Search for the cell housing the specified text and yield its (x, y) center coordinate. 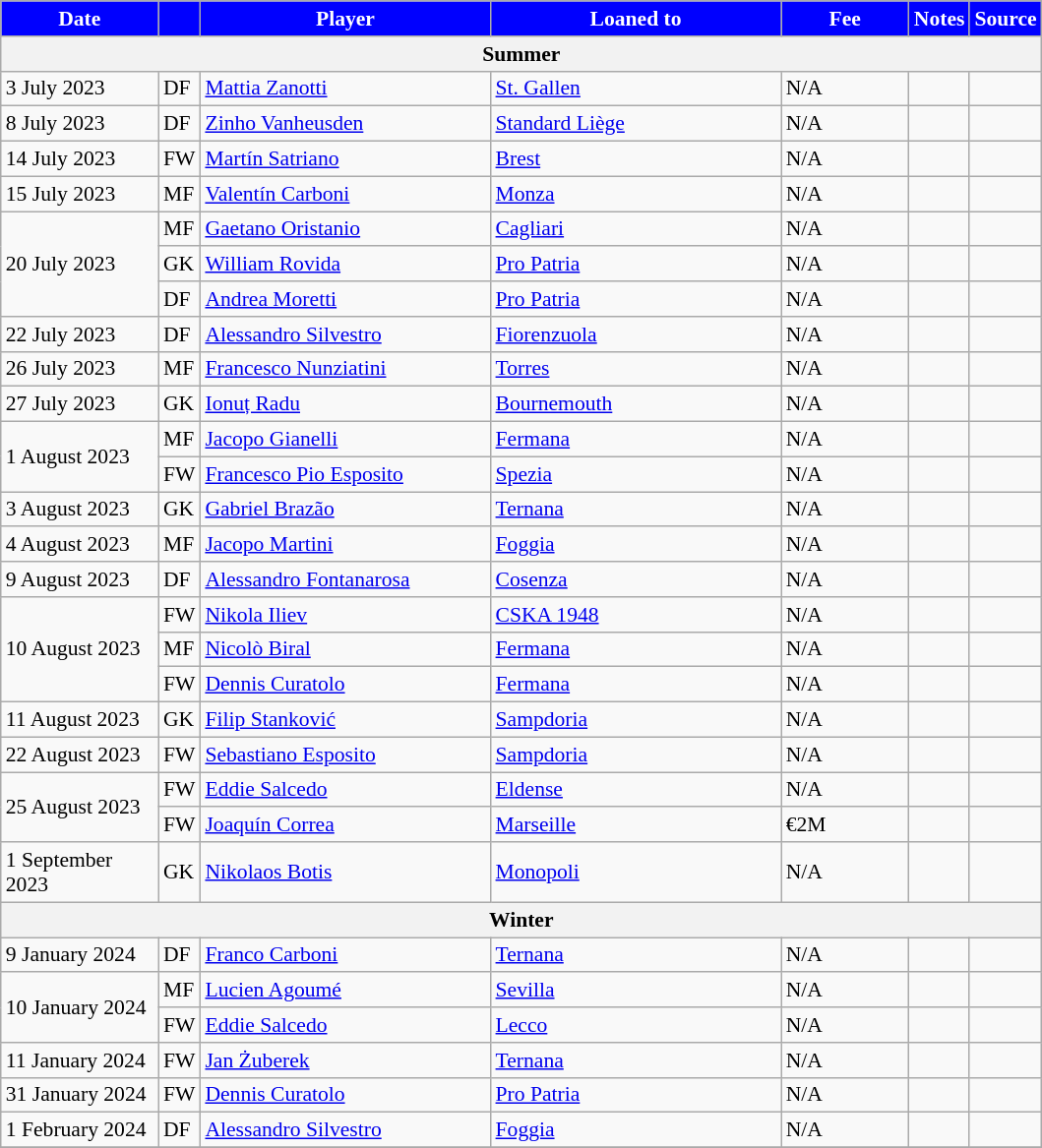
11 August 2023 (80, 720)
Lucien Agoumé (344, 991)
Notes (940, 19)
8 July 2023 (80, 124)
22 July 2023 (80, 334)
Alessandro Fontanarosa (344, 579)
26 July 2023 (80, 369)
Lecco (636, 1025)
1 August 2023 (80, 456)
22 August 2023 (80, 755)
Martín Satriano (344, 159)
20 July 2023 (80, 264)
Filip Stanković (344, 720)
Gaetano Oristanio (344, 229)
CSKA 1948 (636, 615)
Standard Liège (636, 124)
Nikola Iliev (344, 615)
Fiorenzuola (636, 334)
Valentín Carboni (344, 194)
Gabriel Brazão (344, 510)
Spezia (636, 474)
Cagliari (636, 229)
10 January 2024 (80, 1007)
Torres (636, 369)
Mattia Zanotti (344, 89)
4 August 2023 (80, 545)
Joaquín Correa (344, 825)
Monza (636, 194)
31 January 2024 (80, 1095)
Sevilla (636, 991)
1 February 2024 (80, 1130)
Nikolaos Botis (344, 872)
1 September 2023 (80, 872)
Summer (521, 54)
Zinho Vanheusden (344, 124)
Monopoli (636, 872)
Bournemouth (636, 404)
Franco Carboni (344, 955)
Jan Żuberek (344, 1060)
William Rovida (344, 265)
Jacopo Gianelli (344, 440)
Marseille (636, 825)
9 August 2023 (80, 579)
Andrea Moretti (344, 299)
Eldense (636, 790)
14 July 2023 (80, 159)
Nicolò Biral (344, 649)
Source (1006, 19)
Player (344, 19)
25 August 2023 (80, 807)
11 January 2024 (80, 1060)
Brest (636, 159)
€2M (845, 825)
3 August 2023 (80, 510)
27 July 2023 (80, 404)
St. Gallen (636, 89)
Date (80, 19)
3 July 2023 (80, 89)
Francesco Pio Esposito (344, 474)
Fee (845, 19)
10 August 2023 (80, 649)
Jacopo Martini (344, 545)
Ionuț Radu (344, 404)
Cosenza (636, 579)
15 July 2023 (80, 194)
9 January 2024 (80, 955)
Francesco Nunziatini (344, 369)
Loaned to (636, 19)
Winter (521, 920)
Sebastiano Esposito (344, 755)
